Pinpoint the cell where the given text exists, returning its (X, Y) midpoint coordinate. 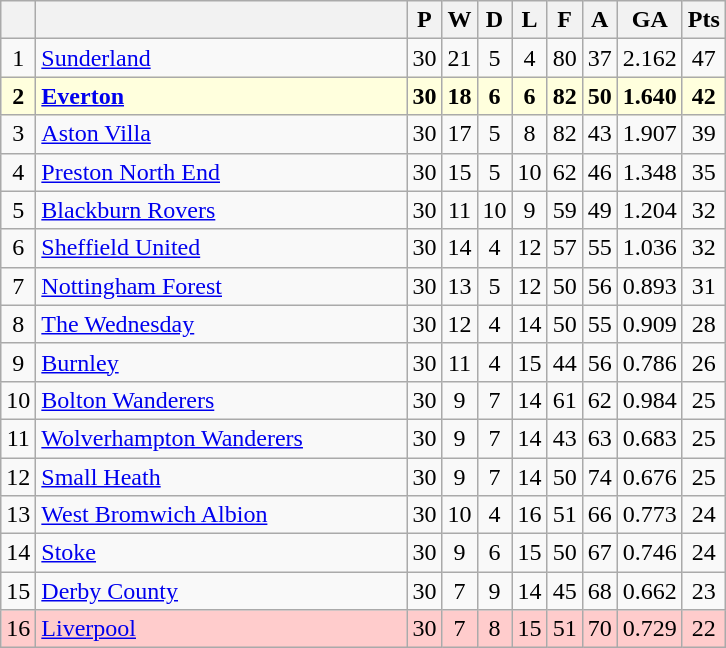
22 (704, 629)
0.729 (650, 629)
0.676 (650, 477)
66 (600, 515)
GA (650, 20)
57 (564, 248)
67 (600, 553)
61 (564, 400)
37 (600, 58)
23 (704, 591)
Everton (222, 96)
Aston Villa (222, 134)
46 (600, 172)
0.893 (650, 286)
Derby County (222, 591)
F (564, 20)
17 (460, 134)
39 (704, 134)
Burnley (222, 362)
1.204 (650, 210)
0.909 (650, 324)
49 (600, 210)
47 (704, 58)
Liverpool (222, 629)
Stoke (222, 553)
A (600, 20)
Small Heath (222, 477)
35 (704, 172)
68 (600, 591)
80 (564, 58)
31 (704, 286)
0.773 (650, 515)
Nottingham Forest (222, 286)
28 (704, 324)
Blackburn Rovers (222, 210)
70 (600, 629)
Wolverhampton Wanderers (222, 438)
2 (18, 96)
1.640 (650, 96)
Sunderland (222, 58)
The Wednesday (222, 324)
Sheffield United (222, 248)
42 (704, 96)
West Bromwich Albion (222, 515)
0.662 (650, 591)
45 (564, 591)
2.162 (650, 58)
3 (18, 134)
59 (564, 210)
74 (600, 477)
1 (18, 58)
44 (564, 362)
Preston North End (222, 172)
18 (460, 96)
1.907 (650, 134)
26 (704, 362)
Bolton Wanderers (222, 400)
D (494, 20)
L (530, 20)
0.746 (650, 553)
1.348 (650, 172)
0.683 (650, 438)
1.036 (650, 248)
P (424, 20)
21 (460, 58)
W (460, 20)
0.786 (650, 362)
Pts (704, 20)
63 (600, 438)
0.984 (650, 400)
